Search for the cell housing the specified text and yield its (x, y) center coordinate. 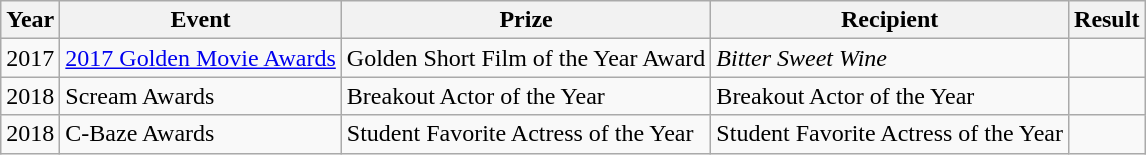
Golden Short Film of the Year Award (526, 58)
Recipient (890, 20)
C-Baze Awards (201, 134)
Year (30, 20)
Event (201, 20)
Result (1107, 20)
Prize (526, 20)
Scream Awards (201, 96)
2017 Golden Movie Awards (201, 58)
Bitter Sweet Wine (890, 58)
2017 (30, 58)
